Extract the [x, y] coordinate from the center of the cell holding the provided text.  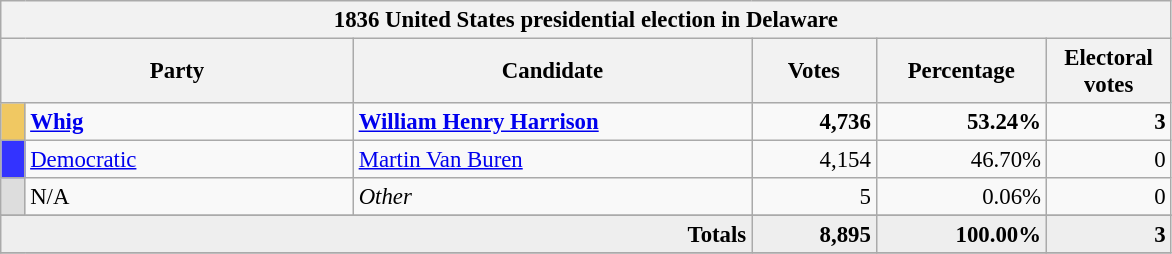
Whig [189, 122]
Votes [814, 72]
5 [814, 197]
Martin Van Buren [552, 160]
8,895 [814, 235]
Totals [376, 235]
Party [178, 72]
Democratic [189, 160]
0.06% [961, 197]
46.70% [961, 160]
N/A [189, 197]
Other [552, 197]
1836 United States presidential election in Delaware [586, 20]
Percentage [961, 72]
Electoral votes [1108, 72]
53.24% [961, 122]
Candidate [552, 72]
William Henry Harrison [552, 122]
100.00% [961, 235]
4,154 [814, 160]
4,736 [814, 122]
